Find where the given text appears and provide that cell's center as [x, y] coordinate. 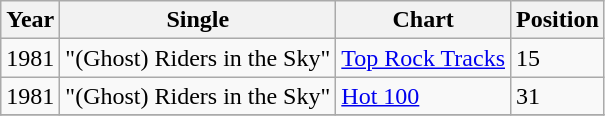
15 [558, 58]
31 [558, 96]
Hot 100 [424, 96]
Chart [424, 20]
Position [558, 20]
Single [198, 20]
Year [30, 20]
Top Rock Tracks [424, 58]
